Identify which cell holds the provided text, then report its [X, Y] central coordinate. 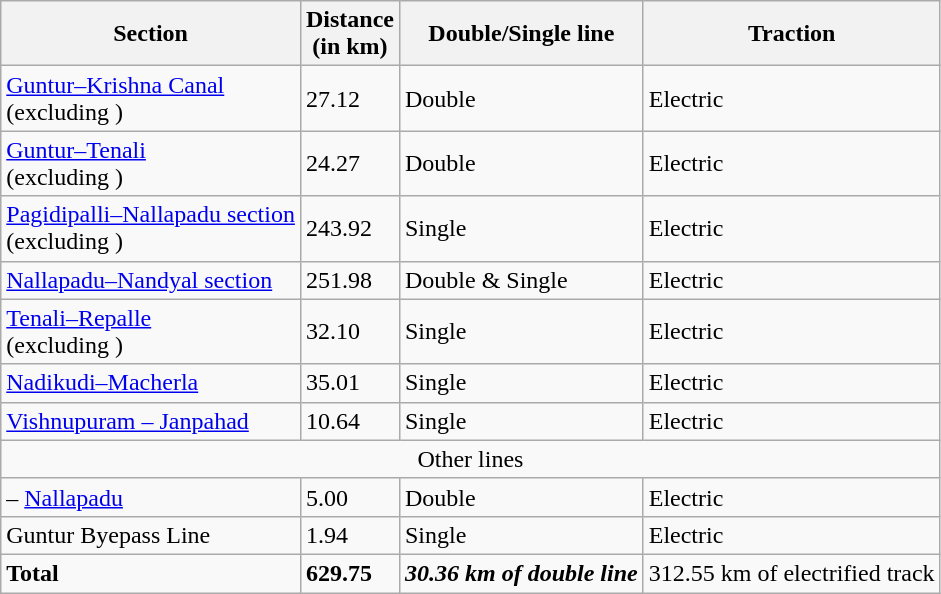
629.75 [350, 573]
Section [151, 34]
27.12 [350, 98]
312.55 km of electrified track [792, 573]
Double/Single line [521, 34]
Nallapadu–Nandyal section [151, 280]
Distance(in km) [350, 34]
Nadikudi–Macherla [151, 383]
– Nallapadu [151, 497]
Guntur–Krishna Canal(excluding ) [151, 98]
5.00 [350, 497]
30.36 km of double line [521, 573]
10.64 [350, 421]
Guntur Byepass Line [151, 535]
Guntur–Tenali(excluding ) [151, 164]
Total [151, 573]
32.10 [350, 332]
24.27 [350, 164]
Tenali–Repalle(excluding ) [151, 332]
Other lines [470, 459]
Vishnupuram – Janpahad [151, 421]
1.94 [350, 535]
251.98 [350, 280]
Double & Single [521, 280]
Traction [792, 34]
243.92 [350, 228]
35.01 [350, 383]
Pagidipalli–Nallapadu section(excluding ) [151, 228]
